Find where the given text appears and provide that cell's center as [x, y] coordinate. 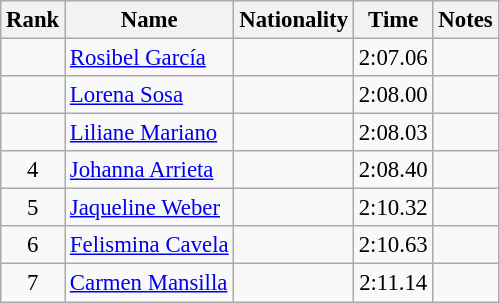
Jaqueline Weber [150, 208]
Nationality [294, 20]
5 [33, 208]
Rank [33, 20]
Lorena Sosa [150, 95]
2:11.14 [393, 283]
Liliane Mariano [150, 133]
4 [33, 170]
Felismina Cavela [150, 245]
2:07.06 [393, 58]
2:10.32 [393, 208]
2:08.00 [393, 95]
Rosibel García [150, 58]
Name [150, 20]
7 [33, 283]
Johanna Arrieta [150, 170]
6 [33, 245]
Carmen Mansilla [150, 283]
Time [393, 20]
Notes [466, 20]
2:08.40 [393, 170]
2:10.63 [393, 245]
2:08.03 [393, 133]
